Locate the cell with the specified text and output its [X, Y] center coordinate. 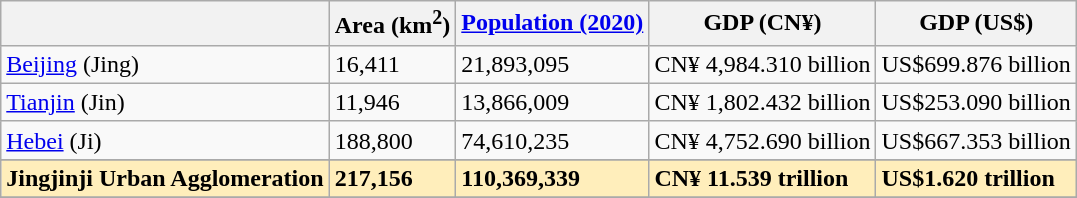
110,369,339 [552, 178]
Area (km2) [392, 24]
Population (2020) [552, 24]
CN¥ 11.539 trillion [762, 178]
CN¥ 4,984.310 billion [762, 64]
Jingjinji Urban Agglomeration [165, 178]
Hebei (Ji) [165, 140]
GDP (US$) [976, 24]
GDP (CN¥) [762, 24]
217,156 [392, 178]
21,893,095 [552, 64]
11,946 [392, 102]
74,610,235 [552, 140]
US$253.090 billion [976, 102]
Tianjin (Jin) [165, 102]
16,411 [392, 64]
US$1.620 trillion [976, 178]
13,866,009 [552, 102]
188,800 [392, 140]
US$699.876 billion [976, 64]
CN¥ 4,752.690 billion [762, 140]
Beijing (Jing) [165, 64]
CN¥ 1,802.432 billion [762, 102]
US$667.353 billion [976, 140]
